Find where the given text appears and provide that cell's center as (x, y) coordinate. 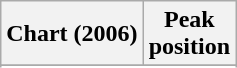
Peakposition (189, 34)
Chart (2006) (72, 34)
